Locate the cell with the specified text and output its [x, y] center coordinate. 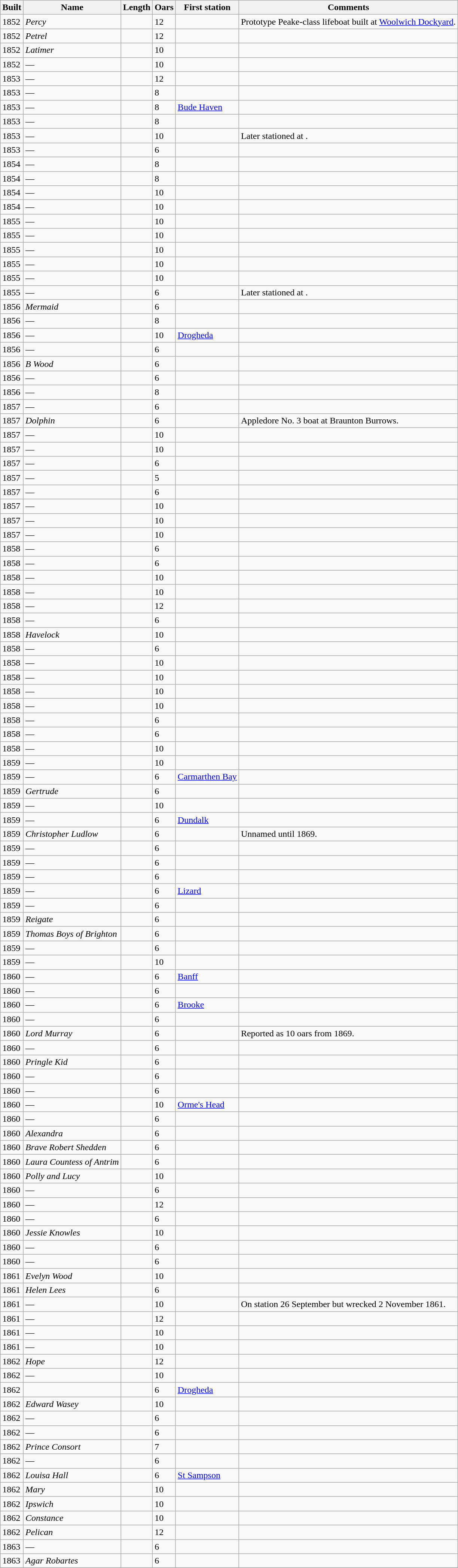
Edward Wasey [73, 1404]
Oars [164, 7]
Christopher Ludlow [73, 834]
Orme's Head [207, 1105]
Evelyn Wood [73, 1276]
Carmarthen Bay [207, 777]
Built [12, 7]
Jessie Knowles [73, 1233]
Name [73, 7]
Thomas Boys of Brighton [73, 934]
Constance [73, 1518]
Ipswich [73, 1504]
Lizard [207, 891]
Havelock [73, 635]
Unnamed until 1869. [348, 834]
Brooke [207, 1005]
Banff [207, 976]
Mary [73, 1489]
Percy [73, 22]
Agar Robartes [73, 1561]
Polly and Lucy [73, 1176]
Comments [348, 7]
First station [207, 7]
Reported as 10 oars from 1869. [348, 1033]
Hope [73, 1361]
Bude Haven [207, 107]
On station 26 September but wrecked 2 November 1861. [348, 1304]
Louisa Hall [73, 1475]
Length [137, 7]
Reigate [73, 920]
Latimer [73, 50]
Petrel [73, 36]
Laura Countess of Antrim [73, 1162]
Dundalk [207, 820]
Prince Consort [73, 1447]
Alexandra [73, 1133]
Pelican [73, 1532]
Brave Robert Shedden [73, 1148]
B Wood [73, 364]
Pringle Kid [73, 1062]
5 [164, 478]
Mermaid [73, 307]
Appledore No. 3 boat at Braunton Burrows. [348, 421]
Prototype Peake-class lifeboat built at Woolwich Dockyard. [348, 22]
Gertrude [73, 791]
Helen Lees [73, 1290]
St Sampson [207, 1475]
Lord Murray [73, 1033]
7 [164, 1447]
Dolphin [73, 421]
